Identify which cell holds the provided text, then report its [x, y] central coordinate. 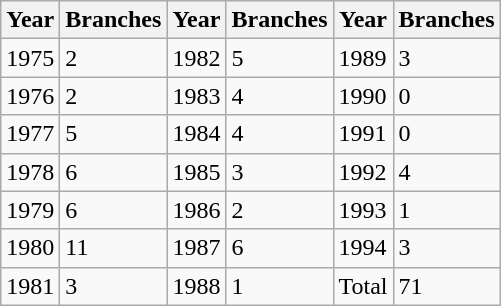
1976 [30, 96]
1993 [363, 210]
1985 [196, 172]
1977 [30, 134]
1989 [363, 58]
Total [363, 286]
1975 [30, 58]
1990 [363, 96]
1994 [363, 248]
1988 [196, 286]
1981 [30, 286]
11 [114, 248]
1991 [363, 134]
1982 [196, 58]
71 [446, 286]
1986 [196, 210]
1984 [196, 134]
1987 [196, 248]
1983 [196, 96]
1979 [30, 210]
1978 [30, 172]
1980 [30, 248]
1992 [363, 172]
